Provide the (x, y) coordinate of the cell's center where the given text is located.  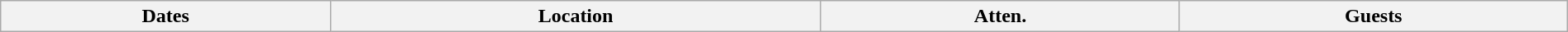
Guests (1373, 16)
Atten. (1001, 16)
Dates (165, 16)
Location (576, 16)
